Output the (x, y) coordinate of the center of the cell containing the given text.  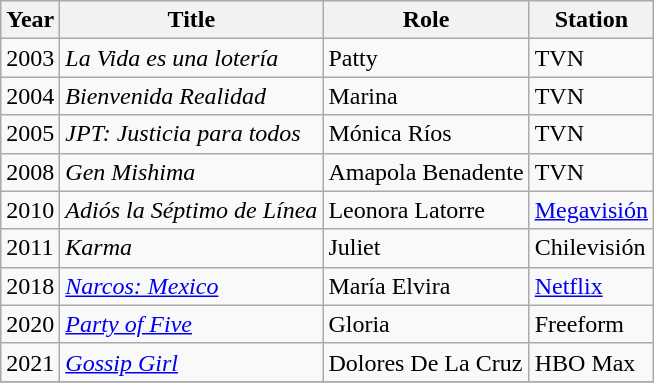
Title (192, 20)
Karma (192, 248)
2020 (30, 324)
Year (30, 20)
2008 (30, 172)
Mónica Ríos (426, 134)
Gen Mishima (192, 172)
2011 (30, 248)
Netflix (591, 286)
2018 (30, 286)
Patty (426, 58)
Marina (426, 96)
2021 (30, 362)
Party of Five (192, 324)
2003 (30, 58)
JPT: Justicia para todos (192, 134)
Leonora Latorre (426, 210)
Megavisión (591, 210)
Amapola Benadente (426, 172)
2005 (30, 134)
Dolores De La Cruz (426, 362)
2004 (30, 96)
Bienvenida Realidad (192, 96)
Gossip Girl (192, 362)
Narcos: Mexico (192, 286)
Gloria (426, 324)
Chilevisión (591, 248)
María Elvira (426, 286)
Juliet (426, 248)
Adiós la Séptimo de Línea (192, 210)
Role (426, 20)
Freeform (591, 324)
Station (591, 20)
La Vida es una lotería (192, 58)
2010 (30, 210)
HBO Max (591, 362)
